Return the [X, Y] coordinate for the center point of the cell that contains the specified text.  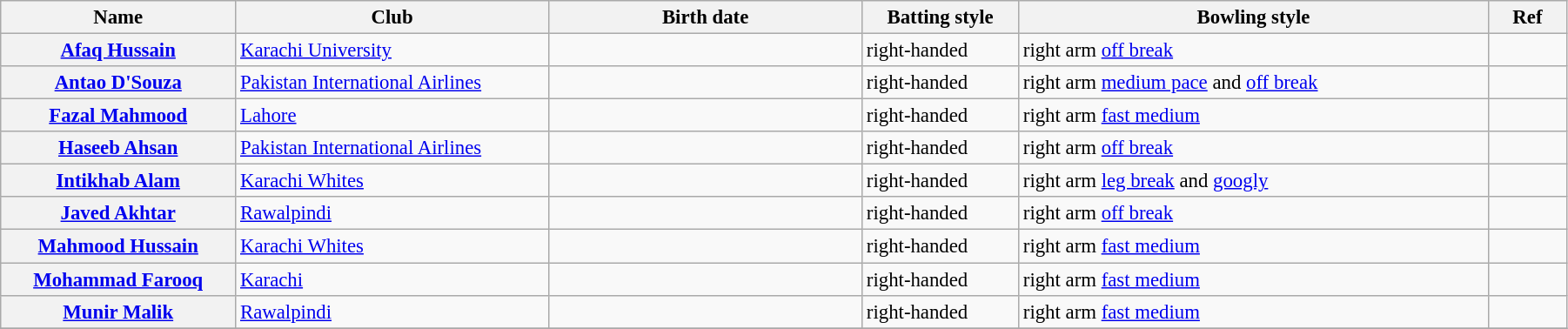
Birth date [706, 17]
Afaq Hussain [118, 50]
Ref [1527, 17]
Fazal Mahmood [118, 116]
Javed Akhtar [118, 213]
right arm leg break and googly [1254, 181]
Karachi University [392, 50]
Intikhab Alam [118, 181]
Karachi [392, 279]
Munir Malik [118, 312]
Antao D'Souza [118, 83]
Club [392, 17]
Lahore [392, 116]
right arm medium pace and off break [1254, 83]
Bowling style [1254, 17]
Mahmood Hussain [118, 246]
Haseeb Ahsan [118, 148]
Name [118, 17]
Batting style [941, 17]
Mohammad Farooq [118, 279]
